Return the [x, y] coordinate for the center point of the cell that contains the specified text.  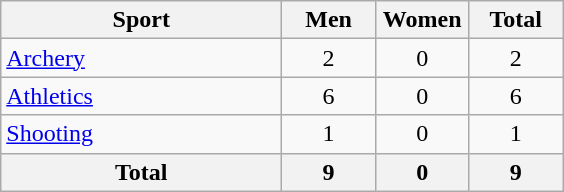
Athletics [142, 96]
Shooting [142, 134]
Sport [142, 20]
Archery [142, 58]
Women [422, 20]
Men [329, 20]
